For the text-containing cell, return its midpoint in (X, Y) coordinate format. 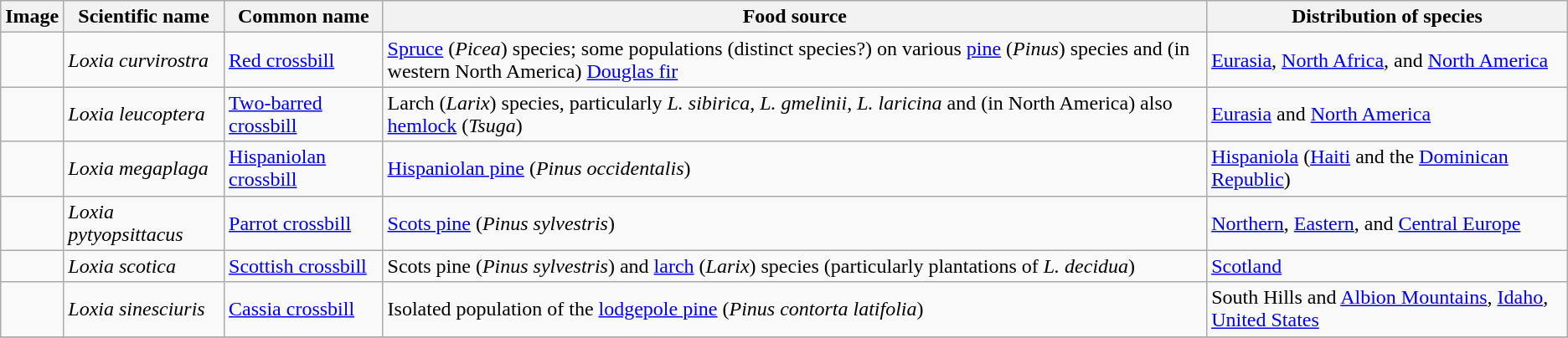
Food source (795, 17)
Loxia curvirostra (144, 60)
Hispaniola (Haiti and the Dominican Republic) (1387, 169)
Spruce (Picea) species; some populations (distinct species?) on various pine (Pinus) species and (in western North America) Douglas fir (795, 60)
Two-barred crossbill (303, 114)
Loxia megaplaga (144, 169)
Larch (Larix) species, particularly L. sibirica, L. gmelinii, L. laricina and (in North America) also hemlock (Tsuga) (795, 114)
Eurasia, North Africa, and North America (1387, 60)
Northern, Eastern, and Central Europe (1387, 223)
Hispaniolan pine (Pinus occidentalis) (795, 169)
Scottish crossbill (303, 266)
Image (32, 17)
Scientific name (144, 17)
Hispaniolan crossbill (303, 169)
Scots pine (Pinus sylvestris) and larch (Larix) species (particularly plantations of L. decidua) (795, 266)
Loxia pytyopsittacus (144, 223)
Distribution of species (1387, 17)
Loxia sinesciuris (144, 310)
Cassia crossbill (303, 310)
Isolated population of the lodgepole pine (Pinus contorta latifolia) (795, 310)
Scotland (1387, 266)
Loxia leucoptera (144, 114)
Scots pine (Pinus sylvestris) (795, 223)
Parrot crossbill (303, 223)
Loxia scotica (144, 266)
Red crossbill (303, 60)
South Hills and Albion Mountains, Idaho, United States (1387, 310)
Common name (303, 17)
Eurasia and North America (1387, 114)
